Return the (X, Y) coordinate for the center point of the cell that contains the specified text.  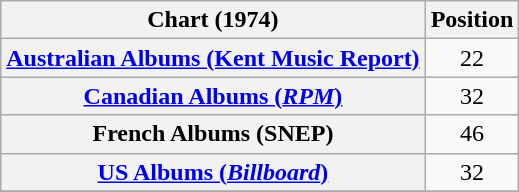
46 (472, 134)
Australian Albums (Kent Music Report) (213, 58)
US Albums (Billboard) (213, 172)
22 (472, 58)
Chart (1974) (213, 20)
Position (472, 20)
Canadian Albums (RPM) (213, 96)
French Albums (SNEP) (213, 134)
